Search for the cell housing the specified text and yield its (X, Y) center coordinate. 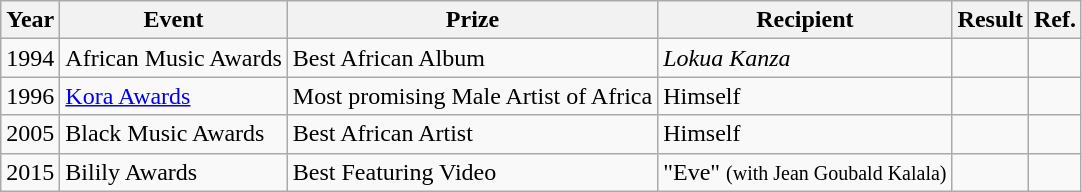
African Music Awards (174, 58)
Prize (472, 20)
Result (990, 20)
Best African Album (472, 58)
Black Music Awards (174, 134)
Ref. (1054, 20)
Best Featuring Video (472, 172)
1994 (30, 58)
Lokua Kanza (805, 58)
2005 (30, 134)
"Eve" (with Jean Goubald Kalala) (805, 172)
Event (174, 20)
Bilily Awards (174, 172)
Best African Artist (472, 134)
Recipient (805, 20)
Most promising Male Artist of Africa (472, 96)
Kora Awards (174, 96)
Year (30, 20)
2015 (30, 172)
1996 (30, 96)
